Identify which cell holds the provided text, then report its [X, Y] central coordinate. 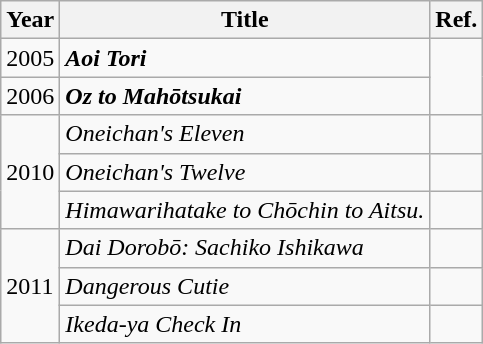
Ref. [456, 20]
Dangerous Cutie [245, 286]
Ikeda-ya Check In [245, 324]
2011 [30, 286]
Oz to Mahōtsukai [245, 96]
Oneichan's Twelve [245, 172]
Oneichan's Eleven [245, 134]
Aoi Tori [245, 58]
Title [245, 20]
2006 [30, 96]
Year [30, 20]
Himawarihatake to Chōchin to Aitsu. [245, 210]
Dai Dorobō: Sachiko Ishikawa [245, 248]
2010 [30, 172]
2005 [30, 58]
